Return the (X, Y) coordinate for the center point of the cell that contains the specified text.  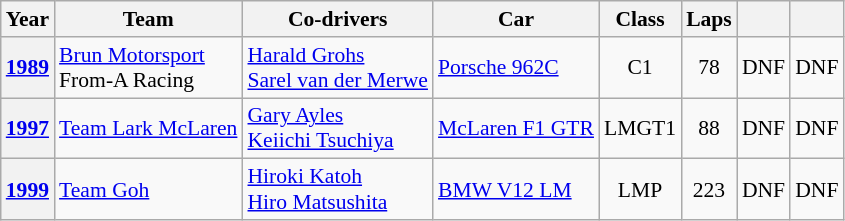
Car (516, 19)
Co-drivers (338, 19)
LMP (640, 190)
1999 (28, 190)
1997 (28, 128)
Class (640, 19)
Laps (709, 19)
1989 (28, 68)
Team (148, 19)
Harald Grohs Sarel van der Merwe (338, 68)
C1 (640, 68)
McLaren F1 GTR (516, 128)
BMW V12 LM (516, 190)
88 (709, 128)
Brun Motorsport From-A Racing (148, 68)
Porsche 962C (516, 68)
78 (709, 68)
LMGT1 (640, 128)
Team Lark McLaren (148, 128)
Team Goh (148, 190)
Year (28, 19)
223 (709, 190)
Gary Ayles Keiichi Tsuchiya (338, 128)
Hiroki Katoh Hiro Matsushita (338, 190)
